Locate the cell with the specified text and output its [X, Y] center coordinate. 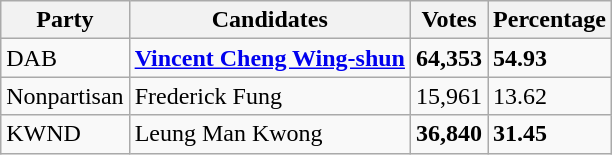
KWND [65, 134]
15,961 [448, 96]
54.93 [550, 58]
64,353 [448, 58]
DAB [65, 58]
Party [65, 20]
Votes [448, 20]
31.45 [550, 134]
Frederick Fung [270, 96]
Nonpartisan [65, 96]
13.62 [550, 96]
Percentage [550, 20]
Vincent Cheng Wing-shun [270, 58]
36,840 [448, 134]
Candidates [270, 20]
Leung Man Kwong [270, 134]
